Output the (x, y) coordinate of the center of the cell containing the given text.  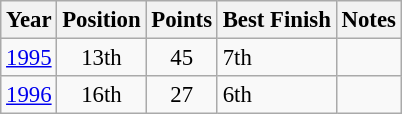
1995 (29, 58)
Points (182, 20)
6th (276, 95)
1996 (29, 95)
27 (182, 95)
7th (276, 58)
Best Finish (276, 20)
13th (102, 58)
Position (102, 20)
45 (182, 58)
Year (29, 20)
16th (102, 95)
Notes (368, 20)
